Pinpoint the cell where the given text exists, returning its (X, Y) midpoint coordinate. 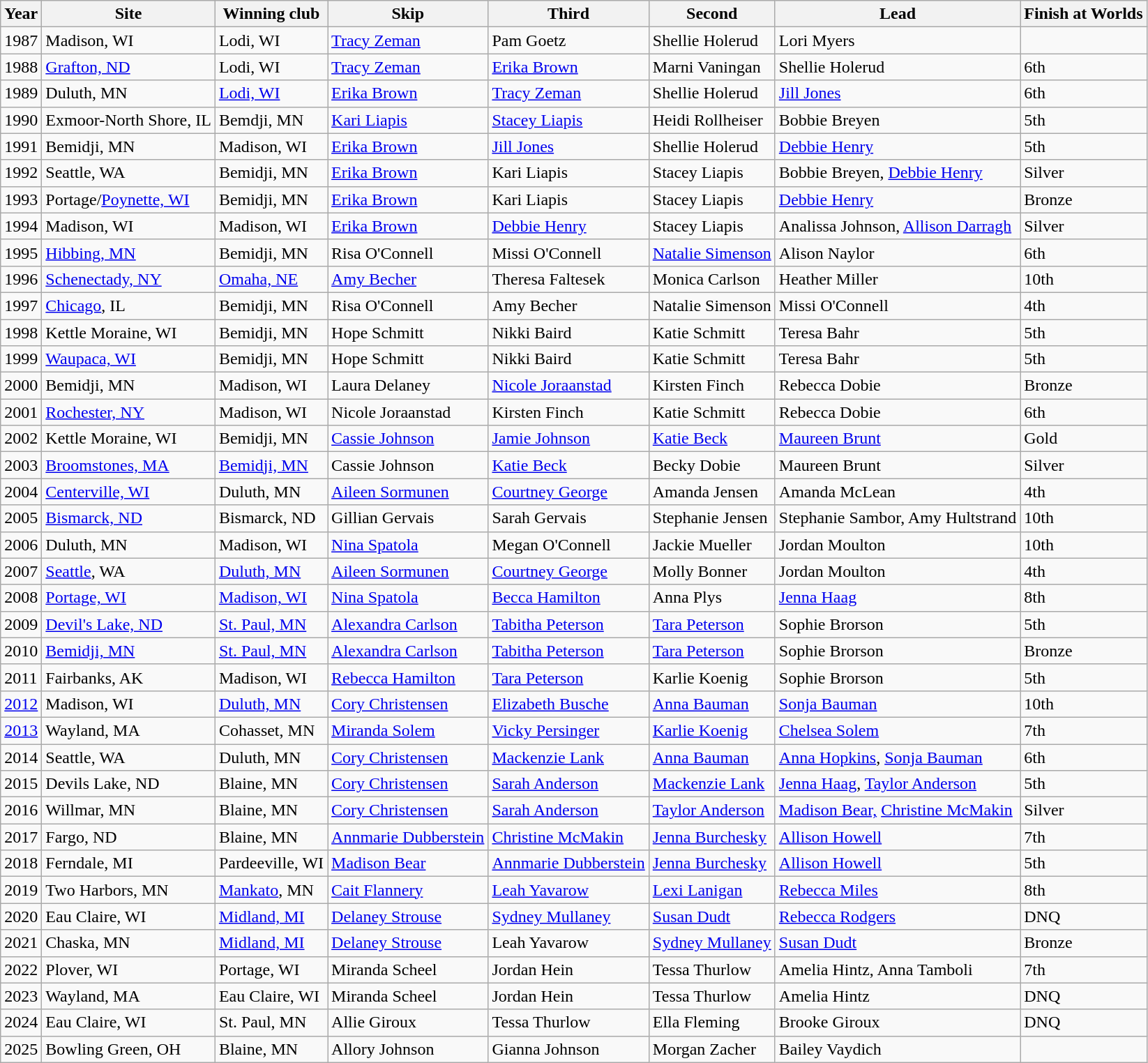
2004 (21, 492)
Lexi Lanigan (711, 890)
Gianna Johnson (568, 1049)
Pam Goetz (568, 40)
1997 (21, 306)
Jenna Haag, Taylor Anderson (897, 784)
2023 (21, 996)
Ella Fleming (711, 1023)
2002 (21, 439)
2012 (21, 704)
Fargo, ND (128, 837)
Heidi Rollheiser (711, 120)
2003 (21, 465)
Devil's Lake, ND (128, 624)
Anna Plys (711, 598)
Stephanie Jensen (711, 518)
Grafton, ND (128, 67)
Fairbanks, AK (128, 677)
Centerville, WI (128, 492)
Ferndale, MI (128, 864)
Molly Bonner (711, 571)
2014 (21, 757)
Megan O'Connell (568, 545)
Second (711, 14)
2009 (21, 624)
Elizabeth Busche (568, 704)
Sonja Bauman (897, 704)
2024 (21, 1023)
2007 (21, 571)
Allie Giroux (408, 1023)
Third (568, 14)
2010 (21, 651)
1990 (21, 120)
2015 (21, 784)
Gillian Gervais (408, 518)
Becca Hamilton (568, 598)
Waupaca, WI (128, 359)
Winning club (271, 14)
1991 (21, 146)
1995 (21, 252)
Rochester, NY (128, 412)
Allory Johnson (408, 1049)
Exmoor-North Shore, IL (128, 120)
Chelsea Solem (897, 730)
Amelia Hintz, Anna Tamboli (897, 970)
Lori Myers (897, 40)
1994 (21, 226)
2005 (21, 518)
Bobbie Breyen (897, 120)
Year (21, 14)
Bemdji, MN (271, 120)
Theresa Faltesek (568, 279)
1992 (21, 173)
1987 (21, 40)
Rebecca Miles (897, 890)
Madison Bear (408, 864)
Hibbing, MN (128, 252)
Portage/Poynette, WI (128, 199)
Taylor Anderson (711, 811)
1999 (21, 359)
2016 (21, 811)
Jenna Haag (897, 598)
Schenectady, NY (128, 279)
2001 (21, 412)
2018 (21, 864)
Cait Flannery (408, 890)
Plover, WI (128, 970)
Jamie Johnson (568, 439)
2019 (21, 890)
Pardeeville, WI (271, 864)
Morgan Zacher (711, 1049)
Amelia Hintz (897, 996)
Site (128, 14)
Rebecca Rodgers (897, 917)
1998 (21, 333)
Chaska, MN (128, 943)
Rebecca Hamilton (408, 677)
Amanda Jensen (711, 492)
Cohasset, MN (271, 730)
Bowling Green, OH (128, 1049)
2006 (21, 545)
Broomstones, MA (128, 465)
1988 (21, 67)
Alison Naylor (897, 252)
1993 (21, 199)
Becky Dobie (711, 465)
Christine McMakin (568, 837)
1989 (21, 93)
Brooke Giroux (897, 1023)
Gold (1084, 439)
Lead (897, 14)
2008 (21, 598)
2021 (21, 943)
Omaha, NE (271, 279)
Two Harbors, MN (128, 890)
2011 (21, 677)
Analissa Johnson, Allison Darragh (897, 226)
Madison Bear, Christine McMakin (897, 811)
Anna Hopkins, Sonja Bauman (897, 757)
2013 (21, 730)
2025 (21, 1049)
1996 (21, 279)
Heather Miller (897, 279)
2017 (21, 837)
Sarah Gervais (568, 518)
Mankato, MN (271, 890)
Laura Delaney (408, 386)
Vicky Persinger (568, 730)
2000 (21, 386)
Amanda McLean (897, 492)
Stephanie Sambor, Amy Hultstrand (897, 518)
2020 (21, 917)
Monica Carlson (711, 279)
Finish at Worlds (1084, 14)
Jackie Mueller (711, 545)
Bobbie Breyen, Debbie Henry (897, 173)
Willmar, MN (128, 811)
Marni Vaningan (711, 67)
Devils Lake, ND (128, 784)
Miranda Solem (408, 730)
2022 (21, 970)
Bailey Vaydich (897, 1049)
Chicago, IL (128, 306)
Skip (408, 14)
